Provide the [X, Y] coordinate of the cell's center where the given text is located.  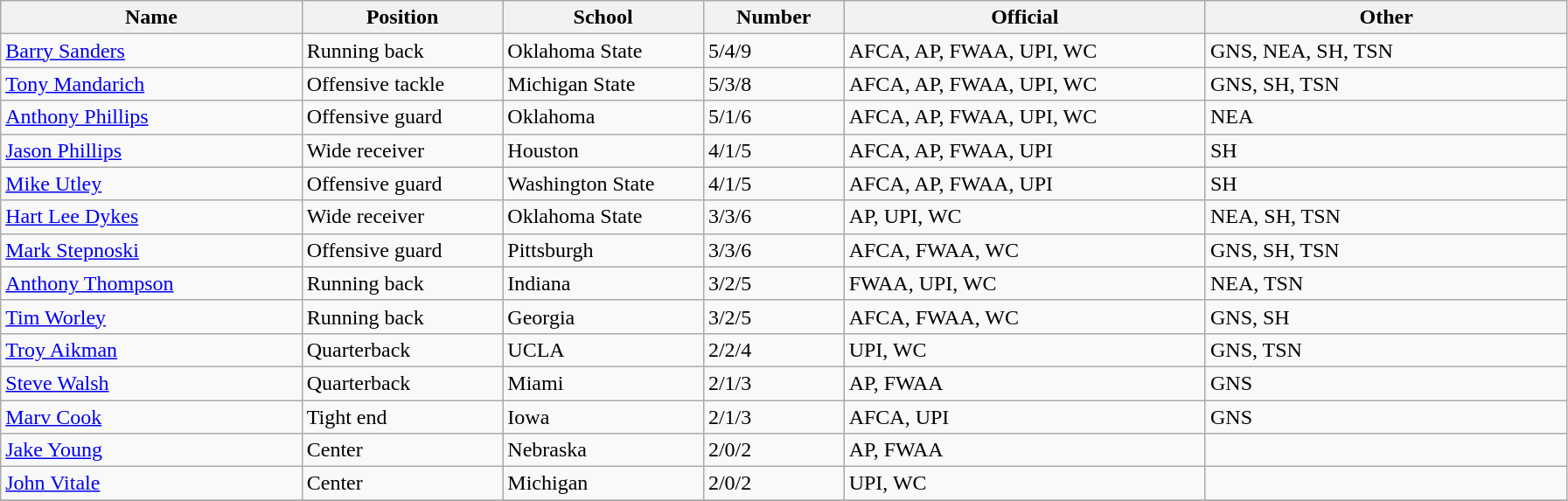
Oklahoma [603, 117]
5/4/9 [773, 51]
Mark Stepnoski [151, 250]
AP, UPI, WC [1025, 217]
NEA, SH, TSN [1385, 217]
Troy Aikman [151, 350]
Miami [603, 383]
Name [151, 17]
GNS, SH [1385, 317]
Mike Utley [151, 184]
Number [773, 17]
Tight end [402, 417]
Marv Cook [151, 417]
Jake Young [151, 450]
Michigan [603, 484]
Other [1385, 17]
Anthony Phillips [151, 117]
Tony Mandarich [151, 84]
5/1/6 [773, 117]
UCLA [603, 350]
Washington State [603, 184]
School [603, 17]
Offensive tackle [402, 84]
Pittsburgh [603, 250]
John Vitale [151, 484]
Georgia [603, 317]
NEA [1385, 117]
Jason Phillips [151, 150]
2/2/4 [773, 350]
AFCA, UPI [1025, 417]
Hart Lee Dykes [151, 217]
FWAA, UPI, WC [1025, 283]
Indiana [603, 283]
Houston [603, 150]
Anthony Thompson [151, 283]
GNS, TSN [1385, 350]
NEA, TSN [1385, 283]
GNS, NEA, SH, TSN [1385, 51]
Michigan State [603, 84]
5/3/8 [773, 84]
Nebraska [603, 450]
Tim Worley [151, 317]
Iowa [603, 417]
Steve Walsh [151, 383]
Position [402, 17]
Barry Sanders [151, 51]
Official [1025, 17]
